Detect which cell encompasses the target text, then output its [X, Y] center coordinate. 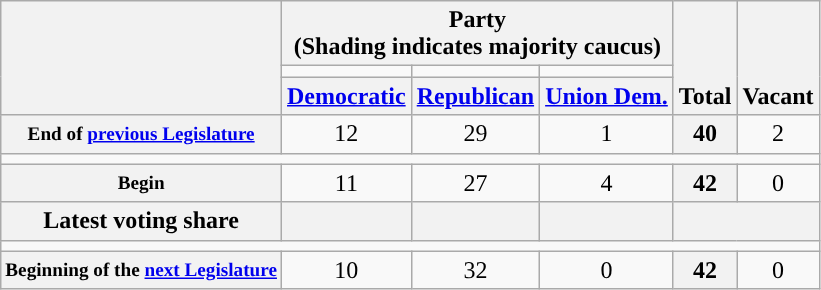
40 [705, 134]
10 [347, 270]
End of previous Legislature [142, 134]
Vacant [778, 58]
12 [347, 134]
4 [607, 183]
Begin [142, 183]
11 [347, 183]
32 [475, 270]
Latest voting share [142, 221]
Union Dem. [607, 96]
Total [705, 58]
1 [607, 134]
Party (Shading indicates majority caucus) [478, 34]
27 [475, 183]
Beginning of the next Legislature [142, 270]
Democratic [347, 96]
2 [778, 134]
29 [475, 134]
Republican [475, 96]
